Return the [X, Y] coordinate for the center point of the cell that contains the specified text.  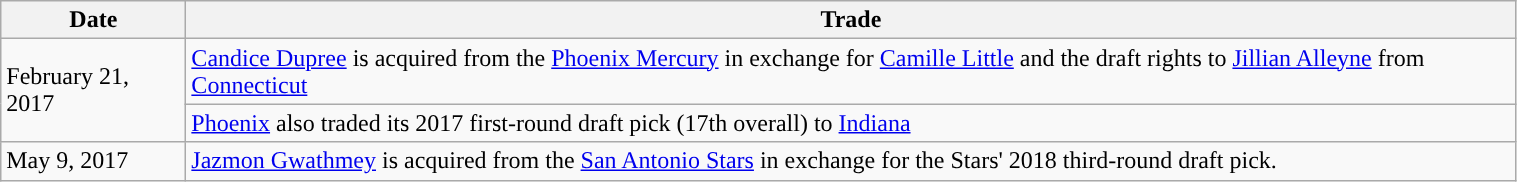
Candice Dupree is acquired from the Phoenix Mercury in exchange for Camille Little and the draft rights to Jillian Alleyne from Connecticut [851, 72]
Jazmon Gwathmey is acquired from the San Antonio Stars in exchange for the Stars' 2018 third-round draft pick. [851, 161]
May 9, 2017 [94, 161]
February 21, 2017 [94, 90]
Phoenix also traded its 2017 first-round draft pick (17th overall) to Indiana [851, 123]
Trade [851, 20]
Date [94, 20]
